Determine the (x, y) coordinate at the center of the cell enclosing the given text.  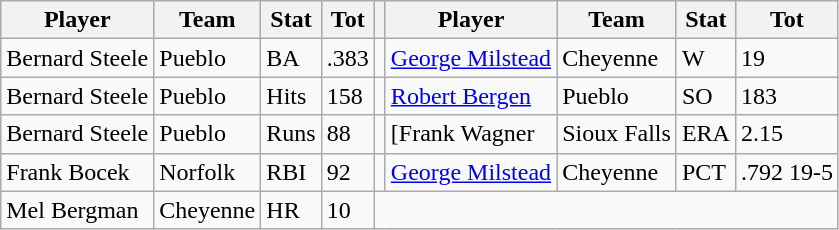
Mel Bergman (78, 210)
Robert Bergen (470, 96)
ERA (706, 134)
10 (348, 210)
Norfolk (208, 172)
19 (786, 58)
RBI (291, 172)
183 (786, 96)
2.15 (786, 134)
SO (706, 96)
Sioux Falls (617, 134)
BA (291, 58)
Frank Bocek (78, 172)
92 (348, 172)
Hits (291, 96)
W (706, 58)
.792 19-5 (786, 172)
[Frank Wagner (470, 134)
Runs (291, 134)
.383 (348, 58)
PCT (706, 172)
158 (348, 96)
88 (348, 134)
HR (291, 210)
